Return the [X, Y] coordinate for the center point of the cell that contains the specified text.  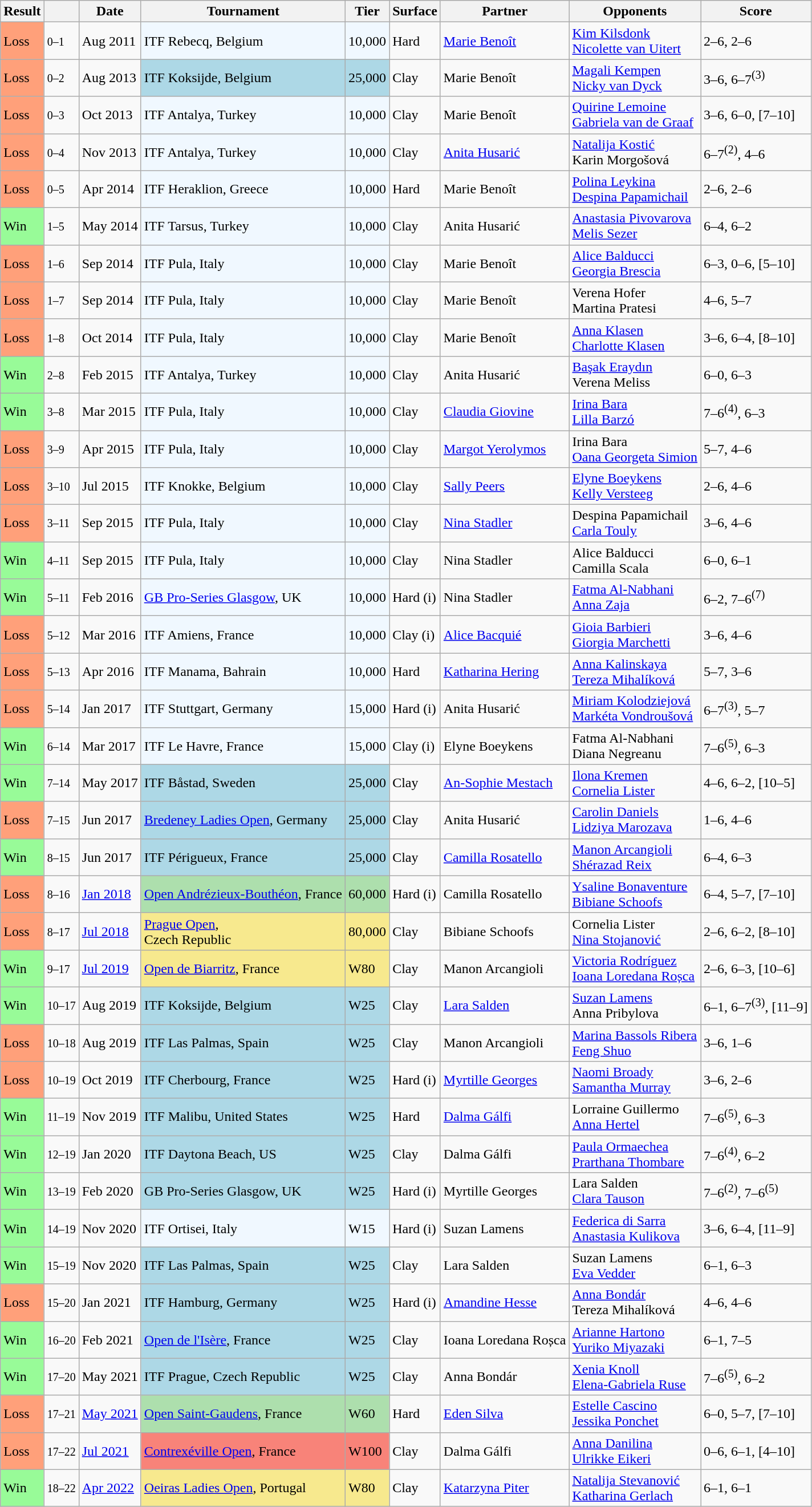
Jul 2019 [109, 969]
Alice Balducci Georgia Brescia [635, 264]
Score [756, 11]
Polina Leykina Despina Papamichail [635, 189]
1–6 [62, 264]
Fatma Al-Nabhani Anna Zaja [635, 598]
Eden Silva [505, 1413]
ITF Rebecq, Belgium [243, 41]
Magali Kempen Nicky van Dyck [635, 78]
Feb 2021 [109, 1339]
Contrexéville Open, France [243, 1451]
Partner [505, 11]
8–17 [62, 931]
0–6, 6–1, [4–10] [756, 1451]
Lara Salden Clara Tauson [635, 1191]
ITF Prague, Czech Republic [243, 1377]
Apr 2022 [109, 1488]
ITF Heraklion, Greece [243, 189]
17–22 [62, 1451]
Jul 2015 [109, 486]
6–4, 6–3 [756, 857]
Bibiane Schoofs [505, 931]
60,000 [367, 894]
ITF Hamburg, Germany [243, 1303]
Tier [367, 11]
Katharina Hering [505, 672]
ITF Knokke, Belgium [243, 486]
Oct 2013 [109, 115]
Naomi Broady Samantha Murray [635, 1080]
10–17 [62, 1005]
7–6(4), 6–2 [756, 1154]
Jul 2021 [109, 1451]
An-Sophie Mestach [505, 783]
Apr 2015 [109, 448]
80,000 [367, 931]
Ilona Kremen Cornelia Lister [635, 783]
3–6, 1–6 [756, 1043]
4–6, 4–6 [756, 1303]
1–8 [62, 338]
Despina Papamichail Carla Touly [635, 524]
Anna Bondár Tereza Mihalíková [635, 1303]
6–0, 5–7, [7–10] [756, 1413]
Oeiras Ladies Open, Portugal [243, 1488]
6–1, 6–7(3), [11–9] [756, 1005]
ITF Daytona Beach, US [243, 1154]
Carolin Daniels Lidziya Marozava [635, 820]
3–6, 2–6 [756, 1080]
Elyne Boeykens Kelly Versteeg [635, 486]
Jan 2017 [109, 708]
Oct 2014 [109, 338]
Miriam Kolodziejová Markéta Vondroušová [635, 708]
2–6, 6–3, [10–6] [756, 969]
Başak Eraydın Verena Meliss [635, 374]
Jan 2018 [109, 894]
Open de Biarritz, France [243, 969]
Alice Bacquié [505, 634]
Verena Hofer Martina Pratesi [635, 300]
1–5 [62, 226]
4–11 [62, 560]
Cornelia Lister Nina Stojanović [635, 931]
ITF Malibu, United States [243, 1117]
7–6(5), 6–2 [756, 1377]
Sally Peers [505, 486]
Elyne Boeykens [505, 746]
Jul 2018 [109, 931]
5–12 [62, 634]
Open Saint-Gaudens, France [243, 1413]
0–3 [62, 115]
Arianne Hartono Yuriko Miyazaki [635, 1339]
Lorraine Guillermo Anna Hertel [635, 1117]
W60 [367, 1413]
Estelle Cascino Jessika Ponchet [635, 1413]
3–9 [62, 448]
Apr 2016 [109, 672]
4–6, 5–7 [756, 300]
10–18 [62, 1043]
Opponents [635, 11]
5–7, 3–6 [756, 672]
6–3, 0–6, [5–10] [756, 264]
0–5 [62, 189]
W15 [367, 1229]
May 2014 [109, 226]
6–14 [62, 746]
Natalija Kostić Karin Morgošová [635, 152]
Open Andrézieux-Bouthéon, France [243, 894]
6–4, 6–2 [756, 226]
Bredeney Ladies Open, Germany [243, 820]
12–19 [62, 1154]
ITF Tarsus, Turkey [243, 226]
ITF Amiens, France [243, 634]
6–1, 6–1 [756, 1488]
Date [109, 11]
ITF Ortisei, Italy [243, 1229]
Margot Yerolymos [505, 448]
Anastasia Pivovarova Melis Sezer [635, 226]
Result [22, 11]
7–15 [62, 820]
W100 [367, 1451]
Jan 2020 [109, 1154]
1–7 [62, 300]
15–20 [62, 1303]
3–8 [62, 412]
5–7, 4–6 [756, 448]
Oct 2019 [109, 1080]
Feb 2015 [109, 374]
Victoria Rodríguez Ioana Loredana Roșca [635, 969]
5–11 [62, 598]
7–6(2), 7–6(5) [756, 1191]
Marina Bassols Ribera Feng Shuo [635, 1043]
6–0, 6–1 [756, 560]
Apr 2014 [109, 189]
May 2017 [109, 783]
Irina Bara Oana Georgeta Simion [635, 448]
1–6, 4–6 [756, 820]
8–16 [62, 894]
3–6, 6–4, [11–9] [756, 1229]
18–22 [62, 1488]
6–4, 5–7, [7–10] [756, 894]
Feb 2016 [109, 598]
Alice Balducci Camilla Scala [635, 560]
3–6, 6–0, [7–10] [756, 115]
Mar 2015 [109, 412]
4–6, 6–2, [10–5] [756, 783]
0–1 [62, 41]
Surface [415, 11]
3–6, 6–7(3) [756, 78]
Amandine Hesse [505, 1303]
Mar 2017 [109, 746]
9–17 [62, 969]
Claudia Giovine [505, 412]
ITF Båstad, Sweden [243, 783]
5–13 [62, 672]
ITF Le Havre, France [243, 746]
3–10 [62, 486]
7–14 [62, 783]
Nov 2013 [109, 152]
13–19 [62, 1191]
Anna Klasen Charlotte Klasen [635, 338]
ITF Stuttgart, Germany [243, 708]
15–19 [62, 1265]
Suzan Lamens [505, 1229]
ITF Cherbourg, France [243, 1080]
11–19 [62, 1117]
ITF Périgueux, France [243, 857]
Jan 2021 [109, 1303]
Suzan Lamens Anna Pribylova [635, 1005]
6–0, 6–3 [756, 374]
6–1, 6–3 [756, 1265]
ITF Manama, Bahrain [243, 672]
6–7(3), 5–7 [756, 708]
Anna Danilina Ulrikke Eikeri [635, 1451]
2–6, 4–6 [756, 486]
Paula Ormaechea Prarthana Thombare [635, 1154]
Prague Open, Czech Republic [243, 931]
0–4 [62, 152]
6–1, 7–5 [756, 1339]
7–6(4), 6–3 [756, 412]
17–20 [62, 1377]
3–6, 6–4, [8–10] [756, 338]
Natalija Stevanović Katharina Gerlach [635, 1488]
8–15 [62, 857]
Anna Kalinskaya Tereza Mihalíková [635, 672]
Nov 2019 [109, 1117]
Mar 2016 [109, 634]
Suzan Lamens Eva Vedder [635, 1265]
Kim Kilsdonk Nicolette van Uitert [635, 41]
Federica di Sarra Anastasia Kulikova [635, 1229]
Irina Bara Lilla Barzó [635, 412]
Manon Arcangioli Shérazad Reix [635, 857]
Xenia Knoll Elena-Gabriela Ruse [635, 1377]
Fatma Al-Nabhani Diana Negreanu [635, 746]
Gioia Barbieri Giorgia Marchetti [635, 634]
14–19 [62, 1229]
16–20 [62, 1339]
Open de l'Isère, France [243, 1339]
6–7(2), 4–6 [756, 152]
Katarzyna Piter [505, 1488]
17–21 [62, 1413]
2–8 [62, 374]
2–6, 6–2, [8–10] [756, 931]
Anna Bondár [505, 1377]
Feb 2020 [109, 1191]
Ysaline Bonaventure Bibiane Schoofs [635, 894]
Aug 2013 [109, 78]
6–2, 7–6(7) [756, 598]
3–11 [62, 524]
Tournament [243, 11]
10–19 [62, 1080]
Aug 2011 [109, 41]
5–14 [62, 708]
Quirine Lemoine Gabriela van de Graaf [635, 115]
0–2 [62, 78]
Ioana Loredana Roșca [505, 1339]
